Scan for the cell matching the given text and deliver its [X, Y] coordinate at center. 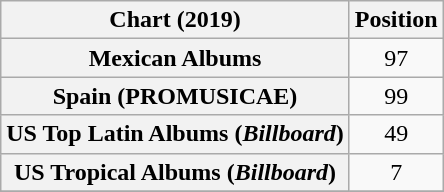
Spain (PROMUSICAE) [176, 96]
US Top Latin Albums (Billboard) [176, 134]
99 [396, 96]
49 [396, 134]
Mexican Albums [176, 58]
Chart (2019) [176, 20]
97 [396, 58]
Position [396, 20]
US Tropical Albums (Billboard) [176, 172]
7 [396, 172]
